Search for the cell housing the specified text and yield its (X, Y) center coordinate. 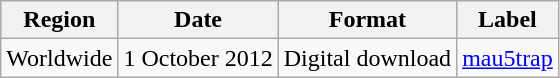
mau5trap (508, 58)
Date (198, 20)
1 October 2012 (198, 58)
Region (60, 20)
Worldwide (60, 58)
Digital download (367, 58)
Label (508, 20)
Format (367, 20)
